Provide the (x, y) coordinate of the cell's center where the given text is located.  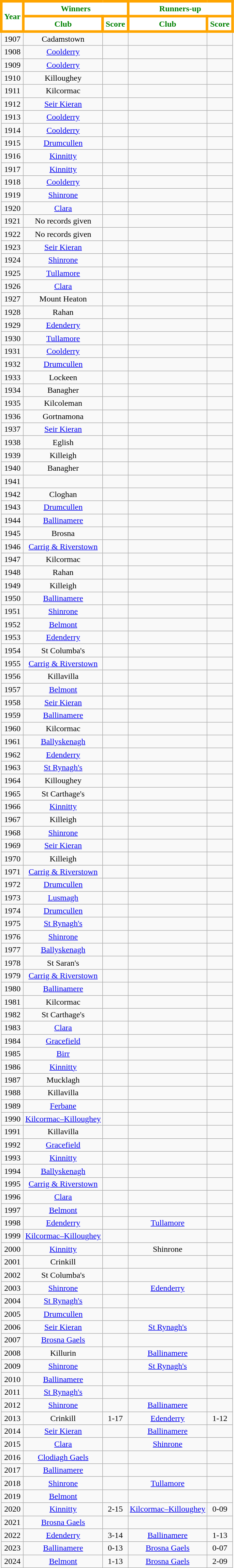
1930 (12, 338)
1929 (12, 325)
2023 (12, 1548)
Lusmagh (63, 898)
1939 (12, 455)
1907 (12, 38)
1933 (12, 377)
1949 (12, 586)
1983 (12, 1028)
1992 (12, 1145)
1924 (12, 260)
1918 (12, 182)
1955 (12, 664)
1950 (12, 599)
2017 (12, 1470)
1976 (12, 937)
2-15 (115, 1509)
Winners (76, 9)
1991 (12, 1132)
Year (12, 16)
1962 (12, 754)
1908 (12, 52)
2004 (12, 1301)
1-17 (115, 1418)
1-12 (220, 1418)
1965 (12, 793)
Cadamstown (63, 38)
2019 (12, 1496)
1972 (12, 885)
2007 (12, 1340)
1973 (12, 898)
1940 (12, 468)
1916 (12, 156)
1990 (12, 1119)
1967 (12, 820)
1996 (12, 1197)
Brosna (63, 533)
2-09 (220, 1561)
1984 (12, 1041)
1989 (12, 1106)
Ferbane (63, 1106)
0-07 (220, 1548)
1914 (12, 130)
0-09 (220, 1509)
1994 (12, 1171)
1975 (12, 924)
1977 (12, 950)
1969 (12, 846)
2000 (12, 1249)
1957 (12, 689)
1941 (12, 481)
2008 (12, 1353)
1998 (12, 1223)
1936 (12, 416)
1923 (12, 247)
2022 (12, 1535)
1985 (12, 1054)
2009 (12, 1366)
2005 (12, 1314)
1953 (12, 638)
0-13 (115, 1548)
1913 (12, 117)
1938 (12, 442)
1942 (12, 494)
1932 (12, 364)
Killurin (63, 1353)
1946 (12, 546)
1960 (12, 728)
1922 (12, 234)
1911 (12, 91)
1958 (12, 702)
1919 (12, 195)
2016 (12, 1457)
1971 (12, 872)
2018 (12, 1483)
1935 (12, 403)
2002 (12, 1275)
Eglish (63, 442)
2001 (12, 1262)
Kilcoleman (63, 403)
1999 (12, 1236)
1920 (12, 208)
1979 (12, 976)
1997 (12, 1210)
Birr (63, 1054)
1982 (12, 1015)
1951 (12, 612)
1966 (12, 807)
1931 (12, 351)
1917 (12, 169)
1978 (12, 963)
1925 (12, 273)
1995 (12, 1184)
1928 (12, 312)
1952 (12, 625)
Clodiagh Gaels (63, 1457)
1937 (12, 429)
1943 (12, 507)
1964 (12, 780)
1921 (12, 221)
2024 (12, 1561)
Lockeen (63, 377)
1968 (12, 833)
2013 (12, 1418)
2015 (12, 1444)
Cloghan (63, 494)
2014 (12, 1431)
2010 (12, 1379)
1912 (12, 104)
1993 (12, 1158)
1986 (12, 1067)
1981 (12, 1002)
1909 (12, 65)
1944 (12, 520)
1910 (12, 78)
2003 (12, 1288)
1970 (12, 859)
2011 (12, 1392)
2012 (12, 1405)
2020 (12, 1509)
1945 (12, 533)
St Saran's (63, 963)
1948 (12, 572)
2021 (12, 1522)
2006 (12, 1327)
1961 (12, 741)
1959 (12, 715)
1915 (12, 143)
1980 (12, 989)
Mucklagh (63, 1080)
1974 (12, 911)
1927 (12, 299)
1987 (12, 1080)
1947 (12, 559)
Gortnamona (63, 416)
Mount Heaton (63, 299)
1934 (12, 390)
1988 (12, 1093)
1926 (12, 286)
1956 (12, 676)
1954 (12, 651)
3-14 (115, 1535)
Runners-up (180, 9)
1963 (12, 767)
